Find where the given text appears and provide that cell's center as (x, y) coordinate. 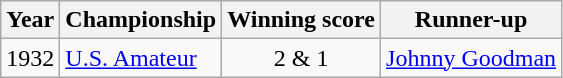
Winning score (302, 20)
Johnny Goodman (472, 58)
2 & 1 (302, 58)
Year (30, 20)
1932 (30, 58)
Runner-up (472, 20)
Championship (141, 20)
U.S. Amateur (141, 58)
